Output the (X, Y) coordinate of the center of the cell containing the given text.  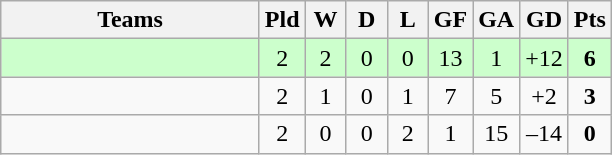
5 (496, 96)
Teams (130, 20)
GF (450, 20)
L (408, 20)
+2 (544, 96)
3 (590, 96)
GA (496, 20)
15 (496, 134)
+12 (544, 58)
Pld (282, 20)
Pts (590, 20)
GD (544, 20)
W (326, 20)
13 (450, 58)
D (366, 20)
7 (450, 96)
6 (590, 58)
–14 (544, 134)
